Search for the cell housing the specified text and yield its [x, y] center coordinate. 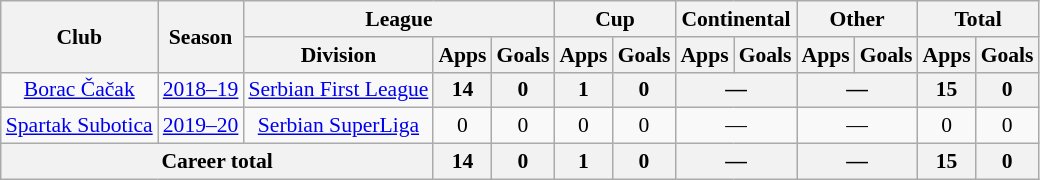
League [398, 19]
2019–20 [201, 126]
Total [978, 19]
Club [80, 36]
Career total [218, 162]
Season [201, 36]
Spartak Subotica [80, 126]
Serbian First League [338, 90]
Division [338, 55]
Serbian SuperLiga [338, 126]
Continental [736, 19]
Borac Čačak [80, 90]
2018–19 [201, 90]
Other [856, 19]
Cup [614, 19]
